For the text-containing cell, return its midpoint in [x, y] coordinate format. 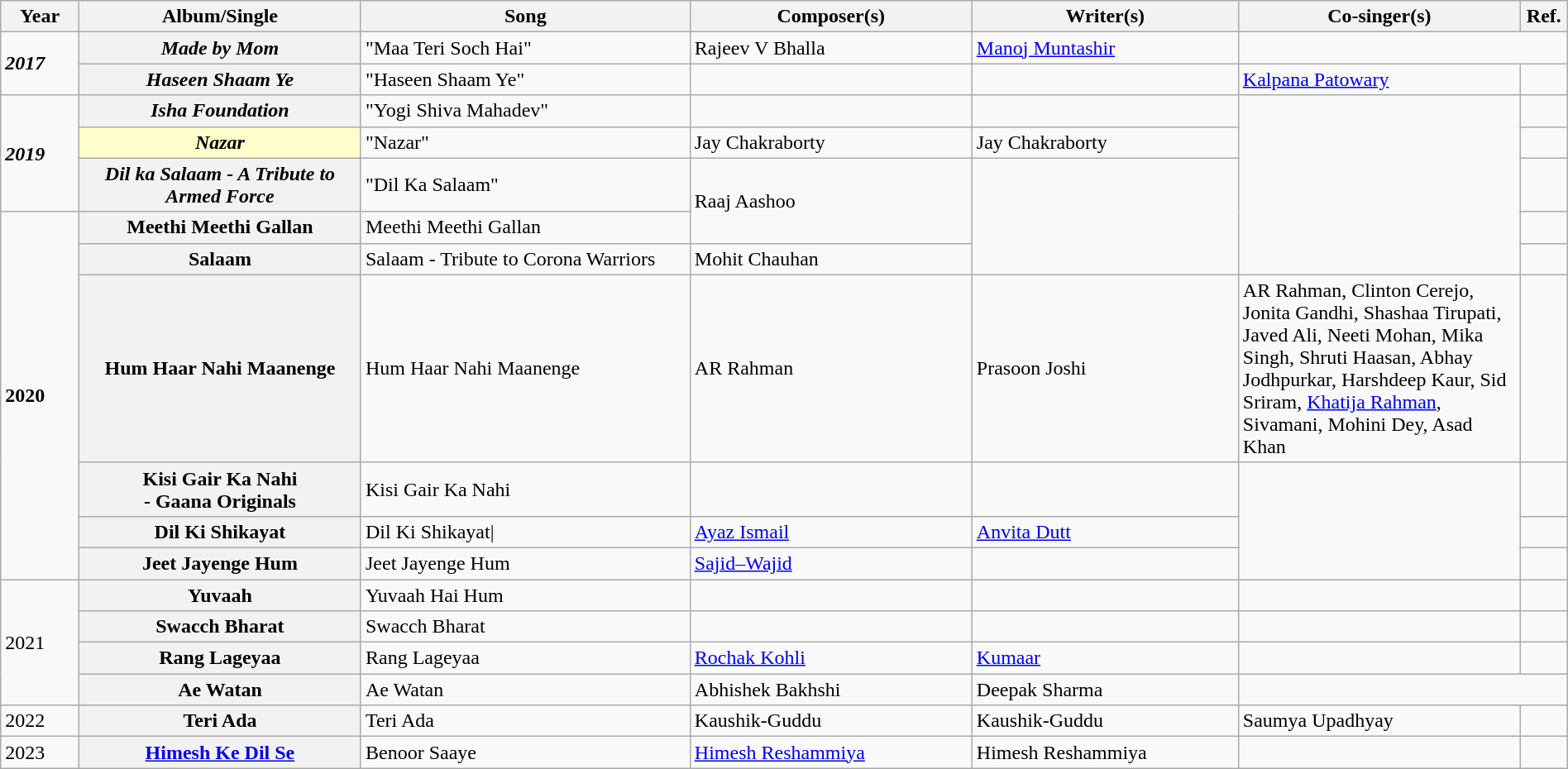
Dil Ki Shikayat [220, 532]
Yuvaah [220, 595]
"Nazar" [525, 142]
Isha Foundation [220, 111]
Manoj Muntashir [1105, 48]
2023 [40, 752]
Benoor Saaye [525, 752]
Haseen Shaam Ye [220, 79]
Ayaz Ismail [830, 532]
Kalpana Patowary [1379, 79]
"Yogi Shiva Mahadev" [525, 111]
Himesh Ke Dil Se [220, 752]
Writer(s) [1105, 17]
Composer(s) [830, 17]
Ref. [1543, 17]
Salaam - Tribute to Corona Warriors [525, 259]
AR Rahman [830, 369]
2022 [40, 721]
Saumya Upadhyay [1379, 721]
Album/Single [220, 17]
Dil Ki Shikayat| [525, 532]
Anvita Dutt [1105, 532]
Song [525, 17]
Year [40, 17]
"Dil Ka Salaam" [525, 185]
Nazar [220, 142]
"Haseen Shaam Ye" [525, 79]
Dil ka Salaam - A Tribute to Armed Force [220, 185]
Co-singer(s) [1379, 17]
Kumaar [1105, 658]
Salaam [220, 259]
Raaj Aashoo [830, 200]
Kisi Gair Ka Nahi- Gaana Originals [220, 490]
Made by Mom [220, 48]
Kisi Gair Ka Nahi [525, 490]
Prasoon Joshi [1105, 369]
Rochak Kohli [830, 658]
2019 [40, 154]
2017 [40, 64]
2021 [40, 642]
Sajid–Wajid [830, 563]
2020 [40, 395]
Rajeev V Bhalla [830, 48]
"Maa Teri Soch Hai" [525, 48]
Deepak Sharma [1105, 690]
Yuvaah Hai Hum [525, 595]
Abhishek Bakhshi [830, 690]
Mohit Chauhan [830, 259]
